Search for the cell housing the specified text and yield its [x, y] center coordinate. 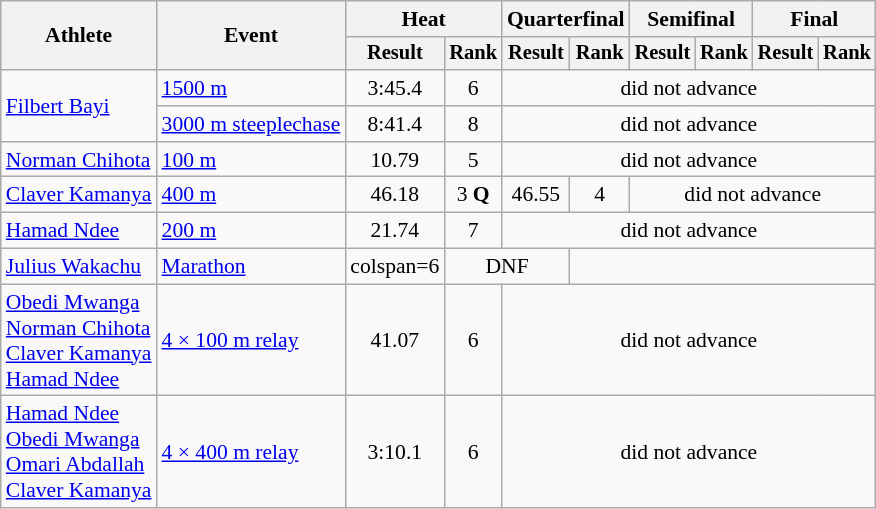
Hamad Ndee [79, 231]
Heat [424, 19]
3 Q [473, 195]
4 [600, 195]
Filbert Bayi [79, 106]
Norman Chihota [79, 160]
Quarterfinal [566, 19]
Athlete [79, 36]
Claver Kamanya [79, 195]
4 × 400 m relay [252, 452]
5 [473, 160]
46.55 [536, 195]
7 [473, 231]
Semifinal [692, 19]
8:41.4 [394, 124]
21.74 [394, 231]
4 × 100 m relay [252, 340]
Final [814, 19]
Marathon [252, 267]
colspan=6 [394, 267]
Julius Wakachu [79, 267]
3:10.1 [394, 452]
200 m [252, 231]
10.79 [394, 160]
46.18 [394, 195]
3:45.4 [394, 88]
8 [473, 124]
Event [252, 36]
DNF [507, 267]
Obedi MwangaNorman ChihotaClaver KamanyaHamad Ndee [79, 340]
41.07 [394, 340]
1500 m [252, 88]
100 m [252, 160]
Hamad NdeeObedi MwangaOmari AbdallahClaver Kamanya [79, 452]
3000 m steeplechase [252, 124]
400 m [252, 195]
